Provide the [X, Y] coordinate of the cell's center where the given text is located.  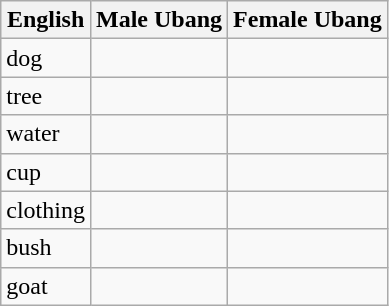
Male Ubang [158, 20]
bush [46, 248]
Female Ubang [308, 20]
tree [46, 96]
cup [46, 172]
English [46, 20]
water [46, 134]
dog [46, 58]
clothing [46, 210]
goat [46, 286]
